Extract the (x, y) coordinate from the center of the cell holding the provided text.  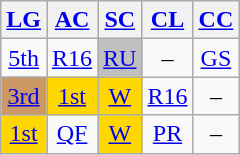
LG (24, 20)
AC (72, 20)
PR (168, 134)
RU (120, 58)
CC (216, 20)
5th (24, 58)
GS (216, 58)
SC (120, 20)
QF (72, 134)
3rd (24, 96)
CL (168, 20)
